Output the (x, y) coordinate of the center of the cell containing the given text.  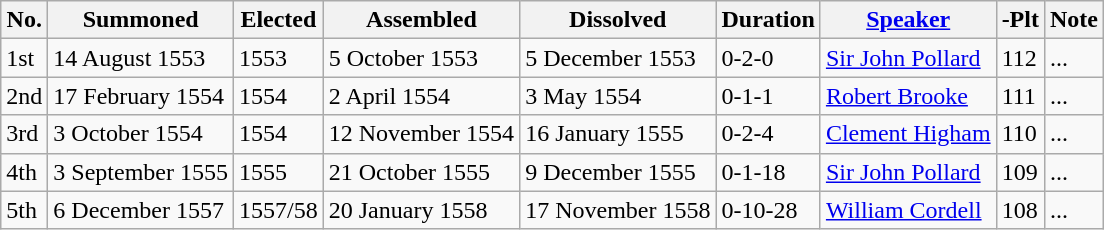
3rd (24, 134)
0-1-1 (768, 96)
2nd (24, 96)
1555 (279, 172)
110 (1020, 134)
5 December 1553 (618, 58)
3 October 1554 (141, 134)
-Plt (1020, 20)
112 (1020, 58)
3 May 1554 (618, 96)
0-1-18 (768, 172)
5 October 1553 (421, 58)
Elected (279, 20)
Dissolved (618, 20)
20 January 1558 (421, 210)
William Cordell (908, 210)
Duration (768, 20)
3 September 1555 (141, 172)
6 December 1557 (141, 210)
16 January 1555 (618, 134)
Clement Higham (908, 134)
Assembled (421, 20)
1557/58 (279, 210)
0-2-0 (768, 58)
9 December 1555 (618, 172)
12 November 1554 (421, 134)
4th (24, 172)
Summoned (141, 20)
17 November 1558 (618, 210)
Note (1074, 20)
1553 (279, 58)
No. (24, 20)
0-2-4 (768, 134)
109 (1020, 172)
1st (24, 58)
21 October 1555 (421, 172)
Speaker (908, 20)
0-10-28 (768, 210)
14 August 1553 (141, 58)
17 February 1554 (141, 96)
2 April 1554 (421, 96)
5th (24, 210)
111 (1020, 96)
108 (1020, 210)
Robert Brooke (908, 96)
